Pinpoint the cell where the given text exists, returning its [x, y] midpoint coordinate. 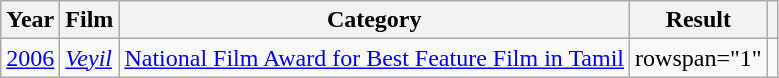
Year [30, 20]
2006 [30, 58]
Veyil [90, 58]
rowspan="1" [699, 58]
National Film Award for Best Feature Film in Tamil [374, 58]
Category [374, 20]
Result [699, 20]
Film [90, 20]
